Scan for the cell matching the given text and deliver its (x, y) coordinate at center. 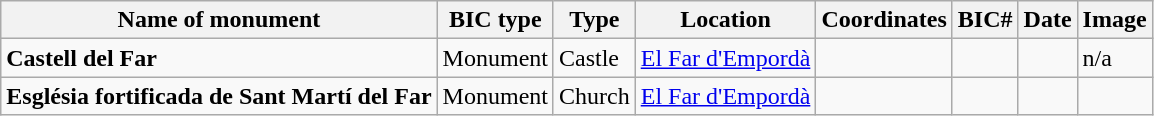
n/a (1114, 58)
Date (1048, 20)
Església fortificada de Sant Martí del Far (219, 96)
BIC type (495, 20)
Name of monument (219, 20)
Church (594, 96)
Image (1114, 20)
Castell del Far (219, 58)
BIC# (985, 20)
Location (726, 20)
Type (594, 20)
Coordinates (884, 20)
Castle (594, 58)
